From the cell containing the given text, extract its center point as (X, Y) coordinate. 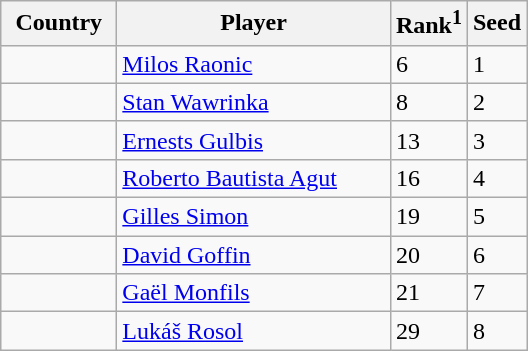
20 (428, 255)
Country (59, 24)
19 (428, 217)
3 (496, 140)
4 (496, 178)
2 (496, 102)
Lukáš Rosol (254, 331)
Stan Wawrinka (254, 102)
Ernests Gulbis (254, 140)
29 (428, 331)
Roberto Bautista Agut (254, 178)
Rank1 (428, 24)
7 (496, 293)
1 (496, 64)
Seed (496, 24)
13 (428, 140)
Gaël Monfils (254, 293)
16 (428, 178)
Milos Raonic (254, 64)
21 (428, 293)
Gilles Simon (254, 217)
Player (254, 24)
David Goffin (254, 255)
5 (496, 217)
